Provide the (X, Y) coordinate of the cell's center where the given text is located.  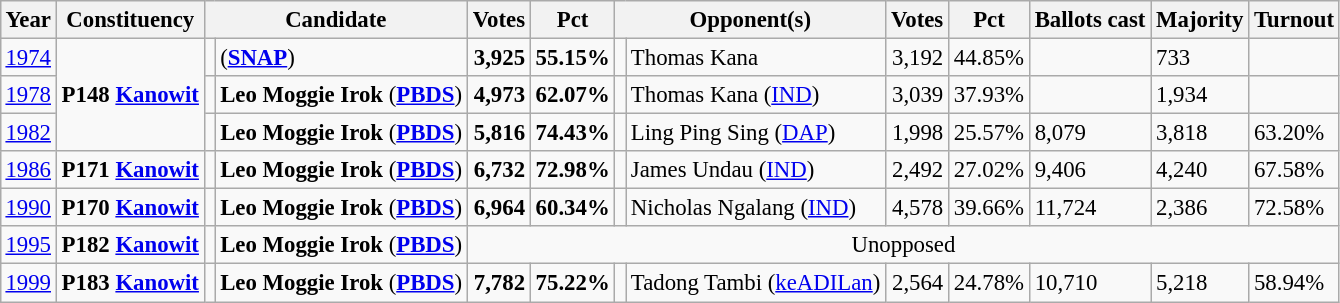
1974 (28, 57)
P148 Kanowit (130, 94)
39.66% (990, 208)
Tadong Tambi (keADILan) (756, 283)
Ling Ping Sing (DAP) (756, 133)
75.22% (572, 283)
P183 Kanowit (130, 283)
Candidate (336, 20)
1990 (28, 208)
55.15% (572, 57)
63.20% (1294, 133)
24.78% (990, 283)
P171 Kanowit (130, 170)
3,818 (1200, 133)
1982 (28, 133)
Ballots cast (1090, 20)
11,724 (1090, 208)
P182 Kanowit (130, 245)
1978 (28, 95)
Year (28, 20)
74.43% (572, 133)
72.58% (1294, 208)
Thomas Kana (IND) (756, 95)
1986 (28, 170)
1,998 (918, 133)
62.07% (572, 95)
44.85% (990, 57)
6,964 (498, 208)
3,925 (498, 57)
8,079 (1090, 133)
67.58% (1294, 170)
1,934 (1200, 95)
3,192 (918, 57)
60.34% (572, 208)
2,492 (918, 170)
2,564 (918, 283)
P170 Kanowit (130, 208)
Nicholas Ngalang (IND) (756, 208)
10,710 (1090, 283)
4,973 (498, 95)
7,782 (498, 283)
Turnout (1294, 20)
58.94% (1294, 283)
3,039 (918, 95)
37.93% (990, 95)
2,386 (1200, 208)
6,732 (498, 170)
James Undau (IND) (756, 170)
25.57% (990, 133)
1995 (28, 245)
5,218 (1200, 283)
Opponent(s) (750, 20)
9,406 (1090, 170)
733 (1200, 57)
5,816 (498, 133)
Majority (1200, 20)
72.98% (572, 170)
(SNAP) (342, 57)
Constituency (130, 20)
27.02% (990, 170)
1999 (28, 283)
4,578 (918, 208)
Unopposed (903, 245)
4,240 (1200, 170)
Thomas Kana (756, 57)
